Scan for the cell matching the given text and deliver its (x, y) coordinate at center. 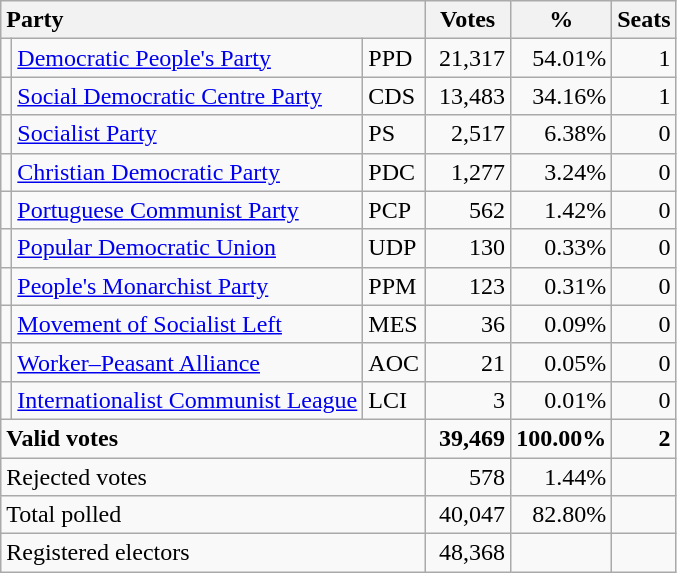
130 (468, 248)
PCP (394, 210)
0.01% (562, 400)
0.09% (562, 324)
AOC (394, 362)
Movement of Socialist Left (188, 324)
3.24% (562, 172)
PPD (394, 58)
Social Democratic Centre Party (188, 96)
123 (468, 286)
Internationalist Communist League (188, 400)
48,368 (468, 553)
34.16% (562, 96)
0.05% (562, 362)
39,469 (468, 438)
People's Monarchist Party (188, 286)
Rejected votes (213, 477)
2,517 (468, 134)
Worker–Peasant Alliance (188, 362)
PS (394, 134)
21,317 (468, 58)
21 (468, 362)
562 (468, 210)
Popular Democratic Union (188, 248)
Seats (644, 20)
Christian Democratic Party (188, 172)
1.42% (562, 210)
1,277 (468, 172)
UDP (394, 248)
% (562, 20)
Registered electors (213, 553)
0.33% (562, 248)
Socialist Party (188, 134)
Party (213, 20)
LCI (394, 400)
54.01% (562, 58)
Portuguese Communist Party (188, 210)
13,483 (468, 96)
PPM (394, 286)
CDS (394, 96)
6.38% (562, 134)
40,047 (468, 515)
0.31% (562, 286)
2 (644, 438)
1.44% (562, 477)
100.00% (562, 438)
36 (468, 324)
578 (468, 477)
Democratic People's Party (188, 58)
Valid votes (213, 438)
82.80% (562, 515)
3 (468, 400)
Total polled (213, 515)
PDC (394, 172)
Votes (468, 20)
MES (394, 324)
